Return (X, Y) of the center of cell containing provided text 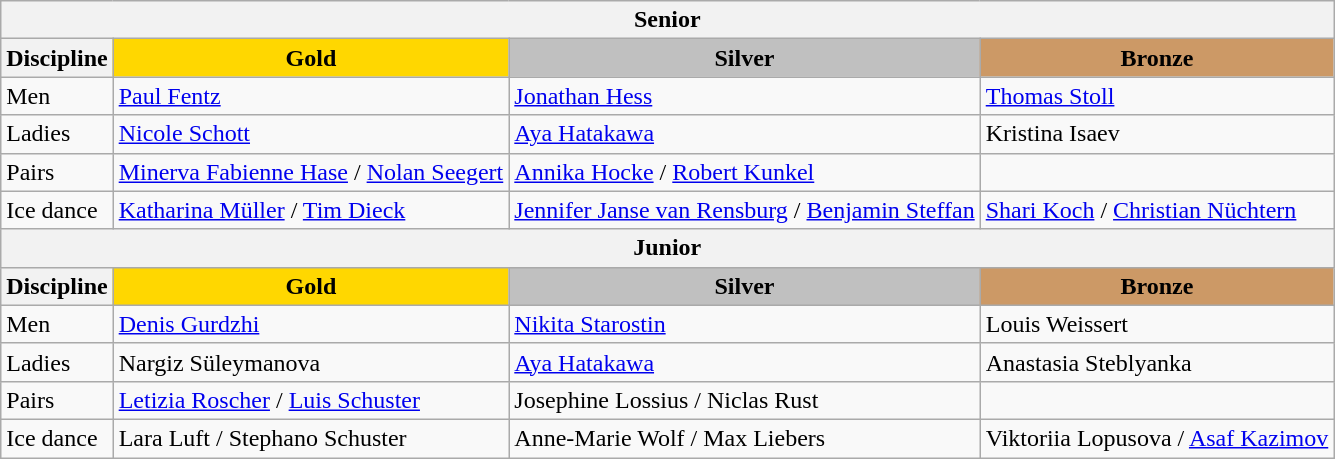
Letizia Roscher / Luis Schuster (311, 400)
Shari Koch / Christian Nüchtern (1157, 210)
Katharina Müller / Tim Dieck (311, 210)
Junior (668, 248)
Senior (668, 20)
Denis Gurdzhi (311, 324)
Minerva Fabienne Hase / Nolan Seegert (311, 172)
Jonathan Hess (744, 96)
Jennifer Janse van Rensburg / Benjamin Steffan (744, 210)
Anastasia Steblyanka (1157, 362)
Nargiz Süleymanova (311, 362)
Kristina Isaev (1157, 134)
Louis Weissert (1157, 324)
Lara Luft / Stephano Schuster (311, 438)
Viktoriia Lopusova / Asaf Kazimov (1157, 438)
Nikita Starostin (744, 324)
Annika Hocke / Robert Kunkel (744, 172)
Thomas Stoll (1157, 96)
Josephine Lossius / Niclas Rust (744, 400)
Nicole Schott (311, 134)
Anne-Marie Wolf / Max Liebers (744, 438)
Paul Fentz (311, 96)
